Determine the (x, y) coordinate at the center of the cell enclosing the given text.  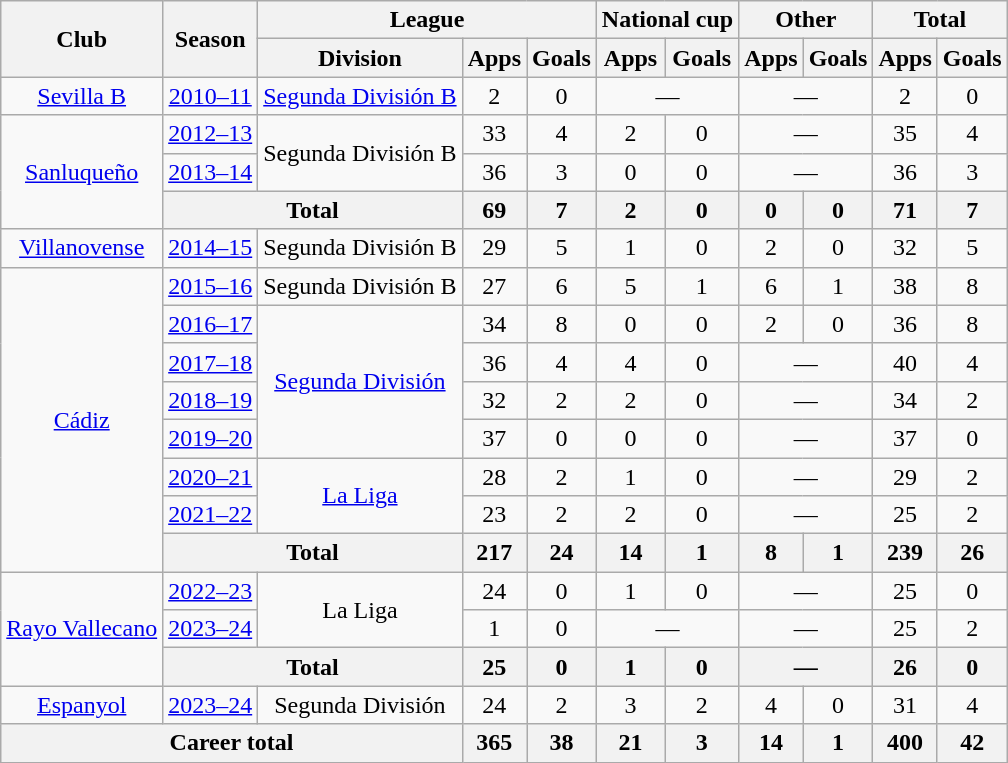
2010–11 (210, 96)
2018–19 (210, 400)
Other (806, 20)
Sanluqueño (82, 172)
National cup (667, 20)
71 (905, 210)
69 (494, 210)
League (428, 20)
28 (494, 477)
2012–13 (210, 134)
27 (494, 286)
365 (494, 743)
239 (905, 553)
2017–18 (210, 362)
21 (630, 743)
42 (972, 743)
2014–15 (210, 248)
2020–21 (210, 477)
Rayo Vallecano (82, 629)
Espanyol (82, 705)
40 (905, 362)
Cádiz (82, 419)
217 (494, 553)
Division (360, 58)
400 (905, 743)
2022–23 (210, 591)
Villanovense (82, 248)
Season (210, 39)
2019–20 (210, 438)
2015–16 (210, 286)
2016–17 (210, 324)
2021–22 (210, 515)
2013–14 (210, 172)
31 (905, 705)
23 (494, 515)
Club (82, 39)
35 (905, 134)
Career total (232, 743)
Sevilla B (82, 96)
33 (494, 134)
